Return the (X, Y) coordinate for the center point of the cell that contains the specified text.  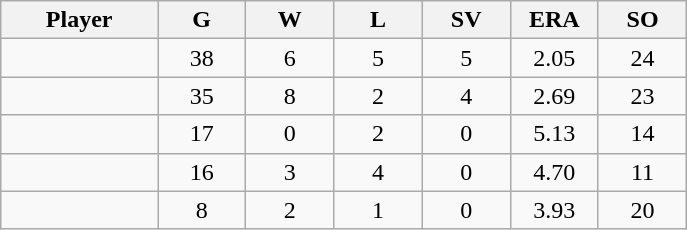
2.69 (554, 96)
23 (642, 96)
4.70 (554, 172)
35 (202, 96)
20 (642, 210)
6 (290, 58)
L (378, 20)
W (290, 20)
Player (80, 20)
16 (202, 172)
24 (642, 58)
17 (202, 134)
1 (378, 210)
SV (466, 20)
38 (202, 58)
11 (642, 172)
5.13 (554, 134)
2.05 (554, 58)
3.93 (554, 210)
G (202, 20)
3 (290, 172)
SO (642, 20)
14 (642, 134)
ERA (554, 20)
